Provide the [X, Y] coordinate of the cell's center where the given text is located.  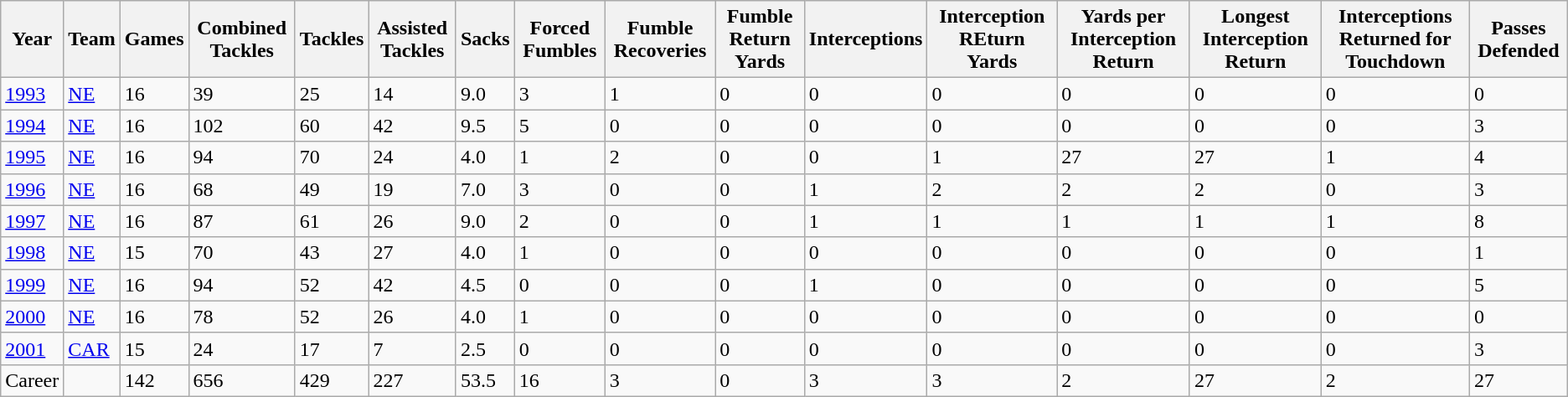
17 [332, 348]
9.5 [485, 126]
Tackles [332, 39]
4.5 [485, 285]
87 [241, 221]
Longest Interception Return [1255, 39]
Fumble Return Yards [761, 39]
Year [32, 39]
Games [154, 39]
656 [241, 380]
2001 [32, 348]
142 [154, 380]
68 [241, 189]
227 [412, 380]
43 [332, 253]
25 [332, 94]
429 [332, 380]
8 [1518, 221]
1996 [32, 189]
Combined Tackles [241, 39]
60 [332, 126]
CAR [92, 348]
Yards per Interception Return [1124, 39]
102 [241, 126]
49 [332, 189]
Team [92, 39]
2.5 [485, 348]
Forced Fumbles [560, 39]
Assisted Tackles [412, 39]
1997 [32, 221]
Sacks [485, 39]
Interception REturn Yards [992, 39]
19 [412, 189]
1993 [32, 94]
1995 [32, 157]
1994 [32, 126]
53.5 [485, 380]
2000 [32, 317]
7.0 [485, 189]
39 [241, 94]
78 [241, 317]
61 [332, 221]
Interceptions Returned for Touchdown [1395, 39]
Interceptions [866, 39]
4 [1518, 157]
Fumble Recoveries [660, 39]
7 [412, 348]
1998 [32, 253]
1999 [32, 285]
14 [412, 94]
Career [32, 380]
Passes Defended [1518, 39]
